Capture the cell that displays the provided text and extract its [x, y] central coordinate. 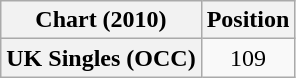
Position [248, 20]
109 [248, 58]
Chart (2010) [101, 20]
UK Singles (OCC) [101, 58]
